Detect which cell encompasses the target text, then output its (X, Y) center coordinate. 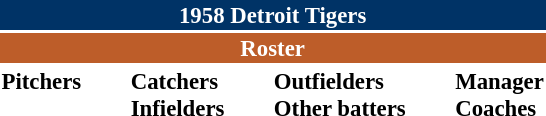
Roster (272, 48)
1958 Detroit Tigers (272, 15)
